For the text-containing cell, return its midpoint in (x, y) coordinate format. 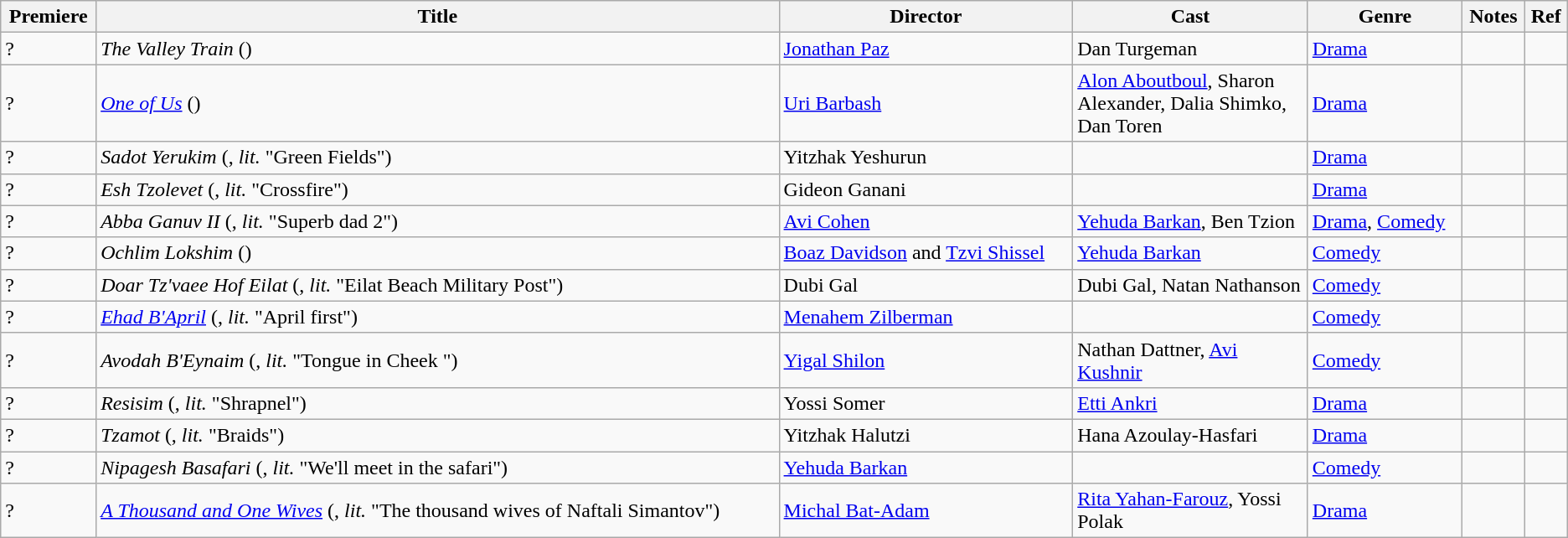
Ref (1546, 17)
Dubi Gal (926, 285)
Ochlim Lokshim () (437, 253)
Dan Turgeman (1191, 49)
Menahem Zilberman (926, 317)
Avodah B'Eynaim (, lit. "Tongue in Cheek ") (437, 360)
Avi Cohen (926, 221)
Genre (1385, 17)
Nipagesh Basafari (, lit. "We'll meet in the safari") (437, 467)
A Thousand and One Wives (, lit. "The thousand wives of Naftali Simantov") (437, 511)
Etti Ankri (1191, 403)
Alon Aboutboul, Sharon Alexander, Dalia Shimko, Dan Toren (1191, 103)
Hana Azoulay-Hasfari (1191, 435)
Notes (1493, 17)
Title (437, 17)
Boaz Davidson and Tzvi Shissel (926, 253)
Tzamot (, lit. "Braids") (437, 435)
Drama, Comedy (1385, 221)
Yigal Shilon (926, 360)
Cast (1191, 17)
Rita Yahan-Farouz, Yossi Polak (1191, 511)
Director (926, 17)
Abba Ganuv II (, lit. "Superb dad 2") (437, 221)
Premiere (49, 17)
Dubi Gal, Natan Nathanson (1191, 285)
Sadot Yerukim (, lit. "Green Fields") (437, 158)
The Valley Train () (437, 49)
Nathan Dattner, Avi Kushnir (1191, 360)
Esh Tzolevet (, lit. "Crossfire") (437, 189)
Ehad B'April (, lit. "April first") (437, 317)
Yossi Somer (926, 403)
Jonathan Paz (926, 49)
Yitzhak Halutzi (926, 435)
One of Us () (437, 103)
Doar Tz'vaee Hof Eilat (, lit. "Eilat Beach Military Post") (437, 285)
Uri Barbash (926, 103)
Gideon Ganani (926, 189)
Resisim (, lit. "Shrapnel") (437, 403)
Michal Bat-Adam (926, 511)
Yehuda Barkan, Ben Tzion (1191, 221)
Yitzhak Yeshurun (926, 158)
